Pinpoint the cell where the given text exists, returning its (X, Y) midpoint coordinate. 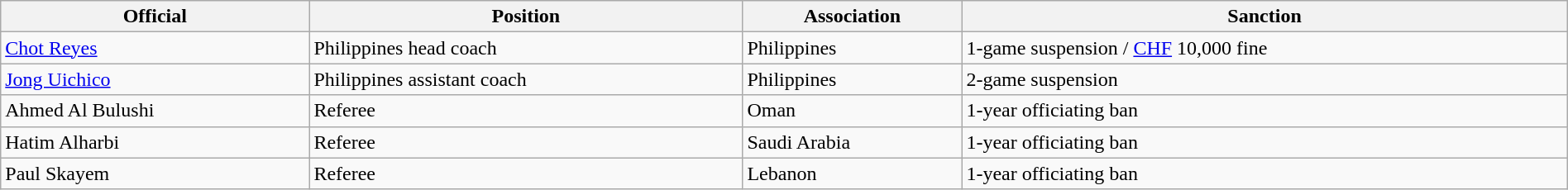
Position (526, 17)
Lebanon (852, 173)
Saudi Arabia (852, 142)
Jong Uichico (155, 79)
Paul Skayem (155, 173)
Official (155, 17)
Oman (852, 111)
Ahmed Al Bulushi (155, 111)
Sanction (1264, 17)
2-game suspension (1264, 79)
Association (852, 17)
Chot Reyes (155, 48)
Philippines assistant coach (526, 79)
Philippines head coach (526, 48)
Hatim Alharbi (155, 142)
1-game suspension / CHF 10,000 fine (1264, 48)
